Extract the (X, Y) coordinate from the center of the cell holding the provided text.  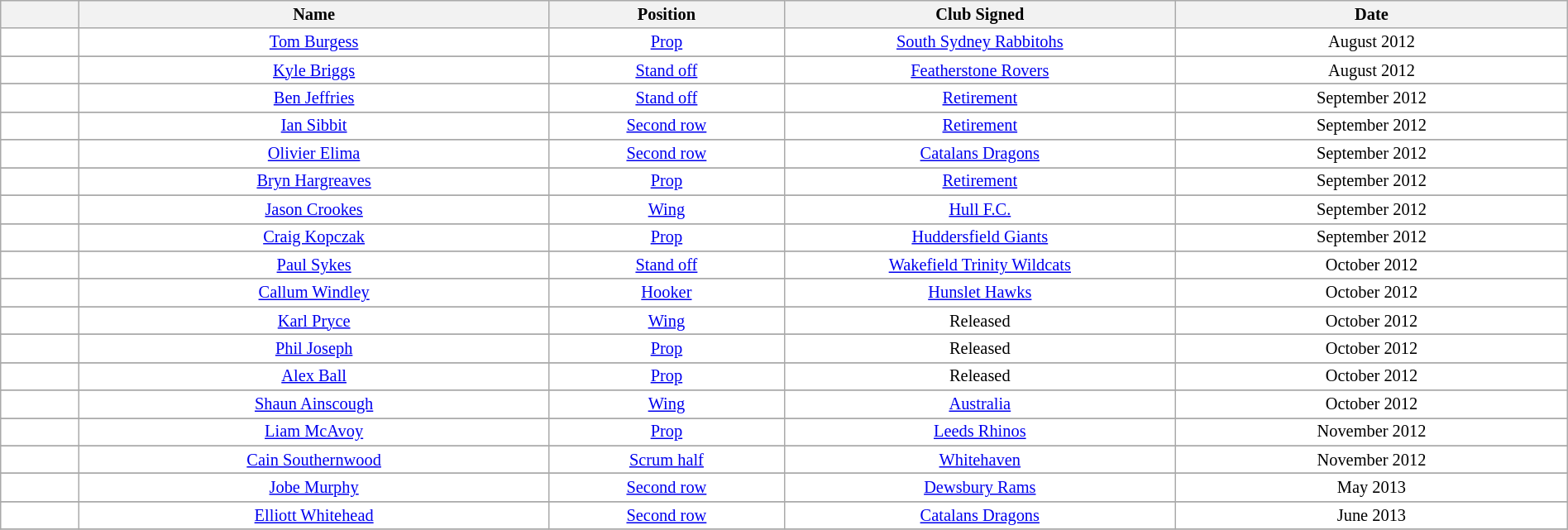
Phil Joseph (313, 348)
Hull F.C. (980, 209)
Jobe Murphy (313, 487)
May 2013 (1372, 487)
Position (667, 14)
Huddersfield Giants (980, 237)
Australia (980, 404)
Craig Kopczak (313, 237)
Hooker (667, 293)
Bryn Hargreaves (313, 181)
Featherstone Rovers (980, 70)
Scrum half (667, 460)
Shaun Ainscough (313, 404)
Callum Windley (313, 293)
Olivier Elima (313, 154)
June 2013 (1372, 515)
Liam McAvoy (313, 432)
Date (1372, 14)
Elliott Whitehead (313, 515)
Paul Sykes (313, 265)
Ben Jeffries (313, 98)
Alex Ball (313, 376)
Wakefield Trinity Wildcats (980, 265)
Ian Sibbit (313, 126)
Cain Southernwood (313, 460)
Tom Burgess (313, 42)
Hunslet Hawks (980, 293)
South Sydney Rabbitohs (980, 42)
Whitehaven (980, 460)
Kyle Briggs (313, 70)
Dewsbury Rams (980, 487)
Karl Pryce (313, 321)
Leeds Rhinos (980, 432)
Name (313, 14)
Club Signed (980, 14)
Jason Crookes (313, 209)
